Output the [X, Y] coordinate of the center of the cell containing the given text.  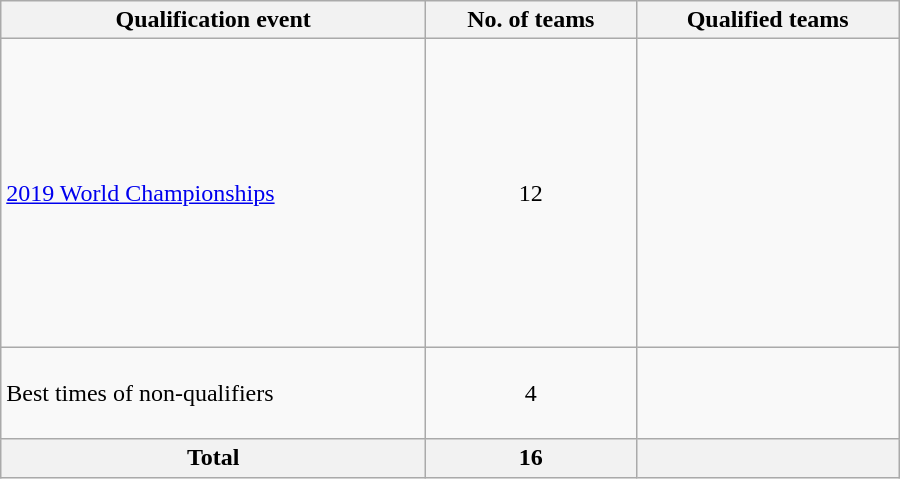
No. of teams [531, 20]
Qualified teams [768, 20]
Total [214, 458]
Qualification event [214, 20]
12 [531, 193]
2019 World Championships [214, 193]
Best times of non-qualifiers [214, 393]
4 [531, 393]
16 [531, 458]
